Determine the (x, y) coordinate at the center of the cell enclosing the given text.  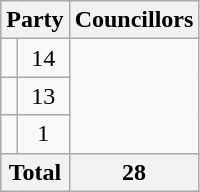
Councillors (134, 20)
Party (35, 20)
Total (35, 172)
28 (134, 172)
14 (43, 58)
1 (43, 134)
13 (43, 96)
